Extract the (x, y) coordinate from the center of the cell holding the provided text.  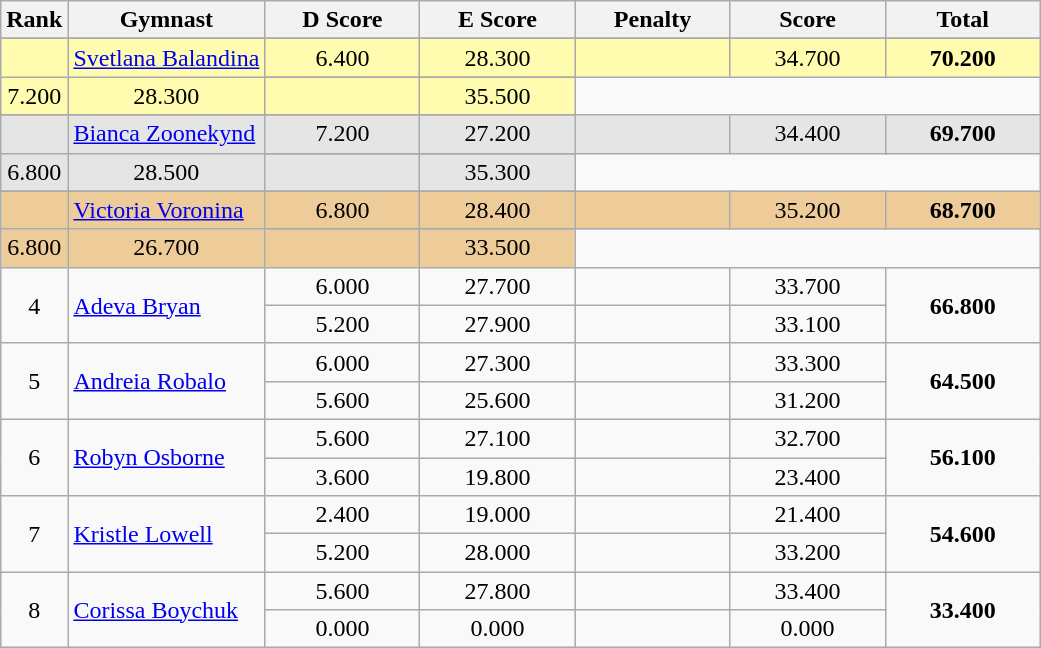
34.400 (808, 134)
Kristle Lowell (166, 534)
27.200 (498, 134)
Gymnast (166, 20)
Bianca Zoonekynd (166, 134)
33.300 (808, 362)
35.500 (498, 96)
Robyn Osborne (166, 457)
6 (34, 457)
Score (808, 20)
27.900 (498, 324)
33.700 (808, 286)
33.200 (808, 553)
2.400 (342, 515)
Andreia Robalo (166, 381)
Penalty (652, 20)
27.700 (498, 286)
25.600 (498, 400)
31.200 (808, 400)
Corissa Boychuk (166, 610)
28.400 (498, 210)
Rank (34, 20)
35.300 (498, 172)
28.000 (498, 553)
27.300 (498, 362)
28.500 (166, 172)
35.200 (808, 210)
4 (34, 305)
Adeva Bryan (166, 305)
23.400 (808, 477)
6.400 (342, 58)
27.100 (498, 438)
7 (34, 534)
27.800 (498, 591)
70.200 (962, 58)
21.400 (808, 515)
56.100 (962, 457)
33.100 (808, 324)
26.700 (166, 248)
54.600 (962, 534)
66.800 (962, 305)
69.700 (962, 134)
64.500 (962, 381)
E Score (498, 20)
32.700 (808, 438)
19.800 (498, 477)
3.600 (342, 477)
68.700 (962, 210)
Svetlana Balandina (166, 58)
D Score (342, 20)
Victoria Voronina (166, 210)
19.000 (498, 515)
5 (34, 381)
33.500 (498, 248)
Total (962, 20)
34.700 (808, 58)
8 (34, 610)
